Locate the cell with the specified text and output its [X, Y] center coordinate. 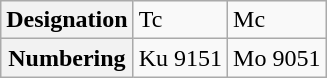
Tc [180, 20]
Designation [67, 20]
Numbering [67, 58]
Mc [277, 20]
Ku 9151 [180, 58]
Mo 9051 [277, 58]
